Scan for the cell matching the given text and deliver its (X, Y) coordinate at center. 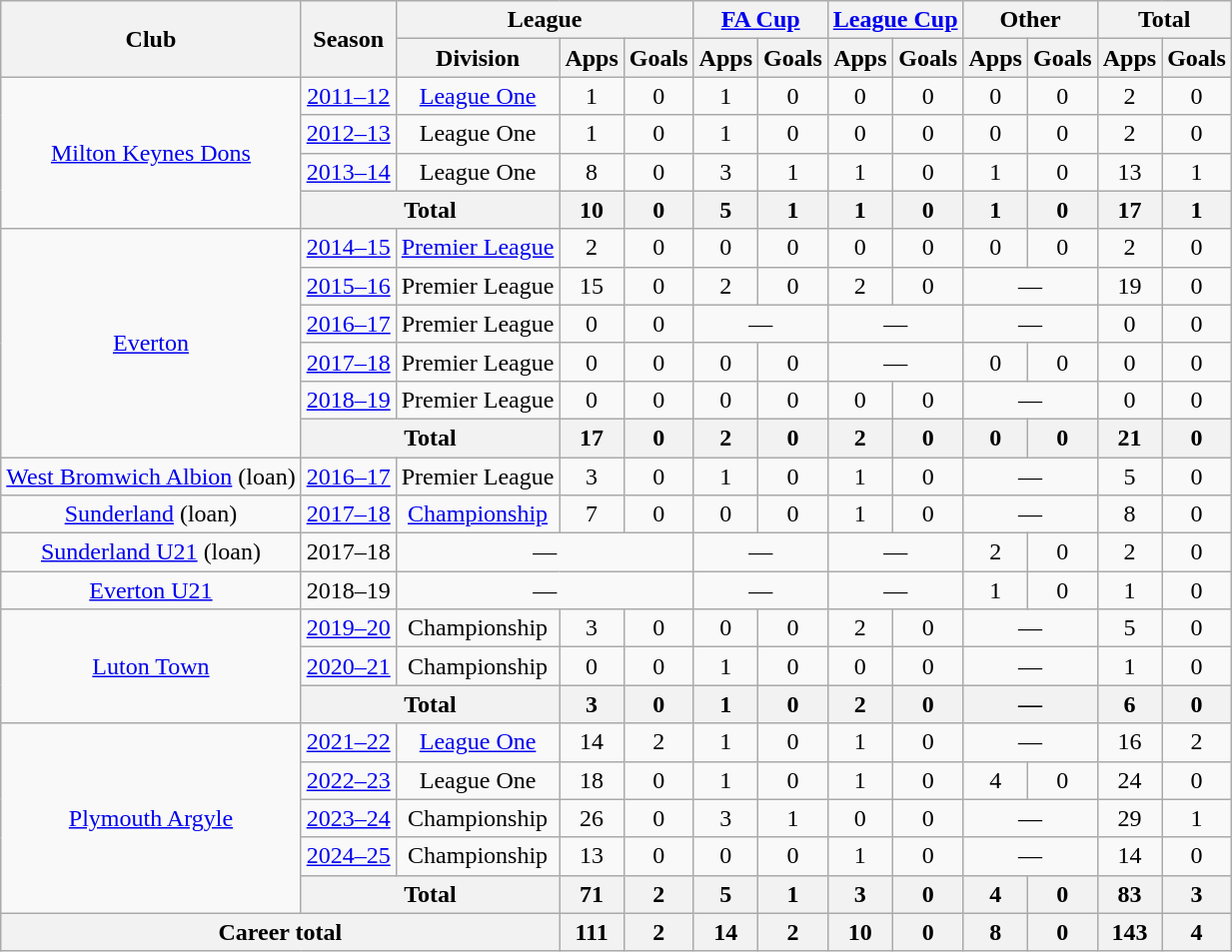
2023–24 (348, 818)
Division (478, 58)
2014–15 (348, 248)
83 (1129, 894)
18 (592, 780)
6 (1129, 704)
Sunderland (loan) (151, 514)
15 (592, 286)
2022–23 (348, 780)
2011–12 (348, 96)
111 (592, 932)
Career total (280, 932)
Other (1030, 20)
Everton U21 (151, 590)
21 (1129, 438)
Sunderland U21 (loan) (151, 552)
Milton Keynes Dons (151, 153)
2021–22 (348, 742)
16 (1129, 742)
League (545, 20)
143 (1129, 932)
2012–13 (348, 134)
29 (1129, 818)
71 (592, 894)
Club (151, 39)
19 (1129, 286)
Plymouth Argyle (151, 818)
2019–20 (348, 628)
24 (1129, 780)
2020–21 (348, 666)
FA Cup (760, 20)
Season (348, 39)
League Cup (895, 20)
Luton Town (151, 666)
West Bromwich Albion (loan) (151, 476)
2015–16 (348, 286)
26 (592, 818)
2024–25 (348, 856)
Everton (151, 343)
2013–14 (348, 172)
7 (592, 514)
